Extract the (x, y) coordinate from the center of the cell holding the provided text.  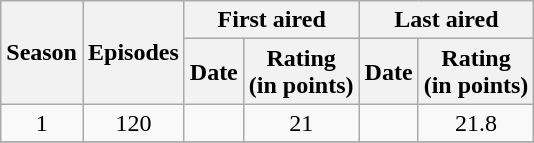
120 (133, 123)
1 (42, 123)
Episodes (133, 52)
First aired (272, 20)
21 (301, 123)
Last aired (446, 20)
21.8 (476, 123)
Season (42, 52)
